Output the [X, Y] coordinate of the center of the cell containing the given text.  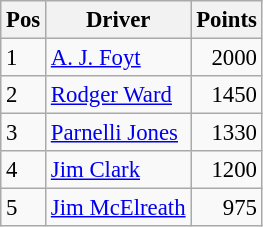
Parnelli Jones [118, 133]
975 [226, 208]
1330 [226, 133]
Jim Clark [118, 170]
2 [24, 95]
1450 [226, 95]
2000 [226, 58]
Jim McElreath [118, 208]
5 [24, 208]
Rodger Ward [118, 95]
Pos [24, 20]
1 [24, 58]
3 [24, 133]
A. J. Foyt [118, 58]
Points [226, 20]
4 [24, 170]
1200 [226, 170]
Driver [118, 20]
